For the text-containing cell, return its midpoint in (x, y) coordinate format. 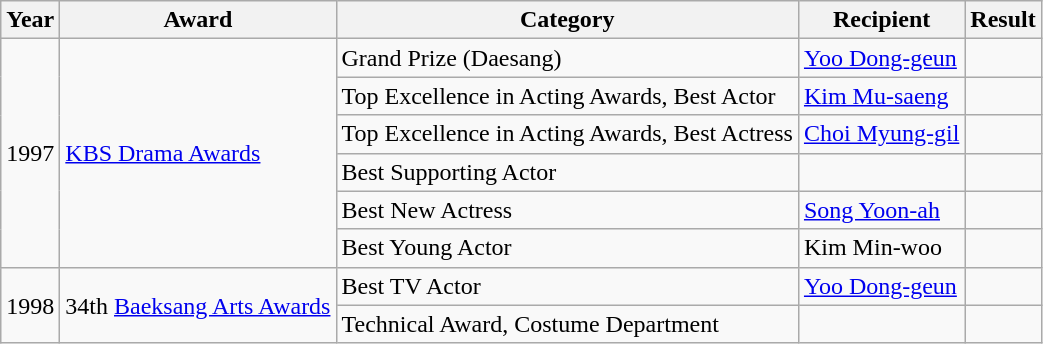
Best TV Actor (567, 286)
1997 (30, 153)
Recipient (881, 20)
Song Yoon-ah (881, 210)
34th Baeksang Arts Awards (198, 305)
Choi Myung-gil (881, 134)
KBS Drama Awards (198, 153)
Kim Min-woo (881, 248)
Kim Mu-saeng (881, 96)
Best Supporting Actor (567, 172)
Grand Prize (Daesang) (567, 58)
Category (567, 20)
Best Young Actor (567, 248)
Best New Actress (567, 210)
Top Excellence in Acting Awards, Best Actor (567, 96)
1998 (30, 305)
Top Excellence in Acting Awards, Best Actress (567, 134)
Technical Award, Costume Department (567, 324)
Result (1003, 20)
Award (198, 20)
Year (30, 20)
